Provide the [X, Y] coordinate of the cell's center where the given text is located.  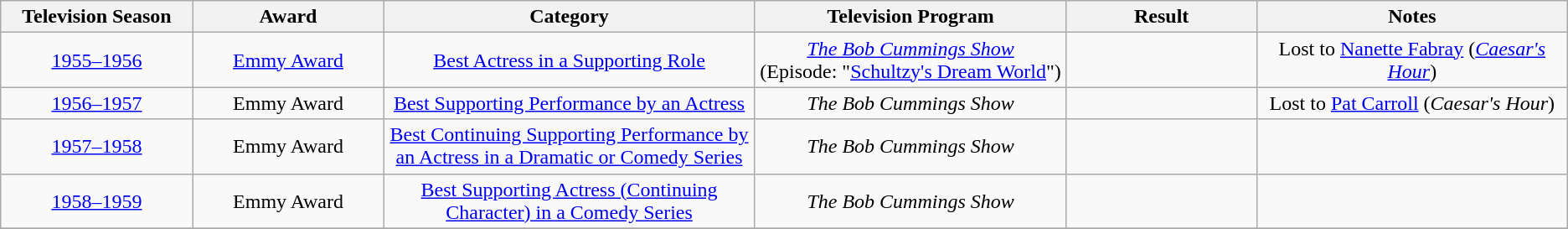
Category [570, 17]
1956–1957 [97, 103]
Best Actress in a Supporting Role [570, 60]
1958–1959 [97, 201]
Best Supporting Actress (Continuing Character) in a Comedy Series [570, 201]
Television Season [97, 17]
1955–1956 [97, 60]
Best Supporting Performance by an Actress [570, 103]
The Bob Cummings Show(Episode: "Schultzy's Dream World") [910, 60]
Best Continuing Supporting Performance by an Actress in a Dramatic or Comedy Series [570, 146]
Lost to Nanette Fabray (Caesar's Hour) [1412, 60]
Lost to Pat Carroll (Caesar's Hour) [1412, 103]
Result [1161, 17]
1957–1958 [97, 146]
Television Program [910, 17]
Notes [1412, 17]
Award [288, 17]
